Identify which cell holds the provided text, then report its [X, Y] central coordinate. 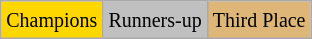
Third Place [259, 20]
Champions [52, 20]
Runners-up [155, 20]
